Determine the [x, y] coordinate at the center of the cell enclosing the given text.  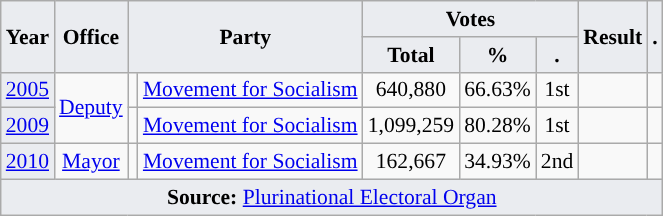
162,667 [411, 162]
Source: Plurinational Electoral Organ [332, 197]
Result [612, 36]
Votes [471, 19]
640,880 [411, 90]
2009 [28, 126]
66.63% [498, 90]
2nd [558, 162]
Total [411, 55]
2010 [28, 162]
2005 [28, 90]
80.28% [498, 126]
Year [28, 36]
34.93% [498, 162]
Deputy [91, 108]
% [498, 55]
1,099,259 [411, 126]
Mayor [91, 162]
Office [91, 36]
Party [246, 36]
